Locate the cell with the specified text and output its [x, y] center coordinate. 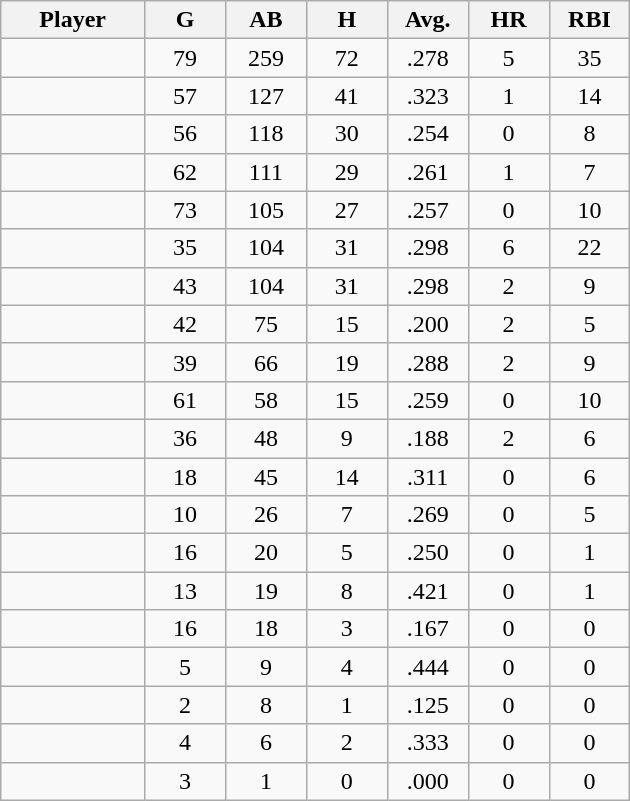
58 [266, 400]
39 [186, 362]
62 [186, 172]
56 [186, 134]
20 [266, 553]
29 [346, 172]
45 [266, 477]
61 [186, 400]
.257 [428, 210]
HR [508, 20]
.188 [428, 438]
.311 [428, 477]
22 [590, 248]
75 [266, 324]
43 [186, 286]
.444 [428, 667]
.125 [428, 705]
.323 [428, 96]
.278 [428, 58]
.333 [428, 743]
42 [186, 324]
.167 [428, 629]
111 [266, 172]
RBI [590, 20]
Avg. [428, 20]
.250 [428, 553]
36 [186, 438]
27 [346, 210]
118 [266, 134]
.269 [428, 515]
.254 [428, 134]
105 [266, 210]
79 [186, 58]
.288 [428, 362]
.000 [428, 781]
G [186, 20]
30 [346, 134]
127 [266, 96]
13 [186, 591]
26 [266, 515]
41 [346, 96]
.200 [428, 324]
48 [266, 438]
H [346, 20]
.421 [428, 591]
57 [186, 96]
259 [266, 58]
66 [266, 362]
AB [266, 20]
72 [346, 58]
.259 [428, 400]
.261 [428, 172]
73 [186, 210]
Player [73, 20]
